Return the [x, y] coordinate for the center point of the cell that contains the specified text.  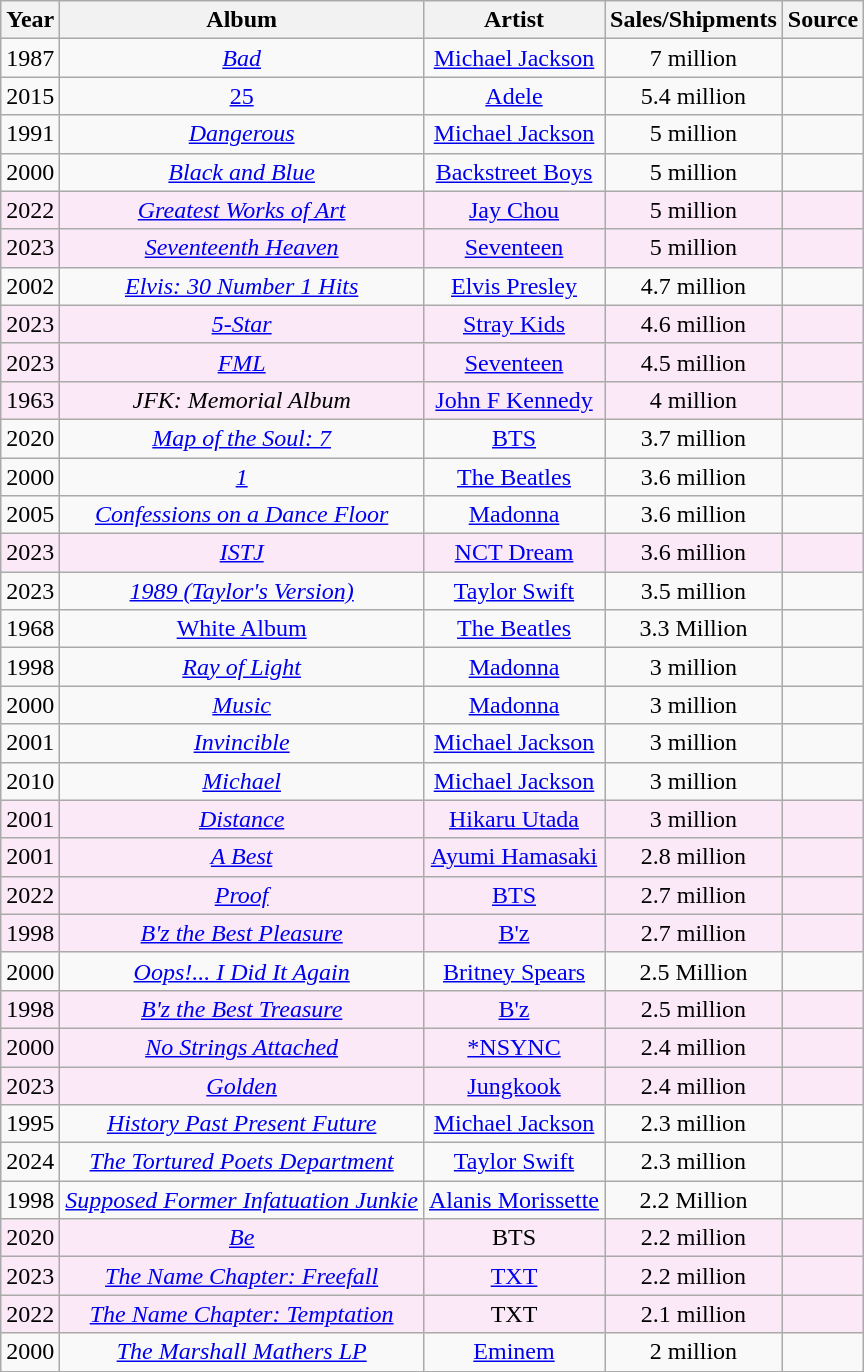
Black and Blue [242, 172]
Album [242, 20]
2024 [30, 1162]
Michael [242, 781]
Proof [242, 895]
FML [242, 362]
Oops!... I Did It Again [242, 971]
History Past Present Future [242, 1124]
Greatest Works of Art [242, 210]
Artist [514, 20]
4.5 million [694, 362]
2015 [30, 96]
2002 [30, 286]
1987 [30, 58]
Invincible [242, 743]
Elvis: 30 Number 1 Hits [242, 286]
2.2 Million [694, 1200]
Backstreet Boys [514, 172]
Distance [242, 819]
Britney Spears [514, 971]
2.5 million [694, 1009]
Source [822, 20]
7 million [694, 58]
Bad [242, 58]
Stray Kids [514, 324]
No Strings Attached [242, 1047]
2.8 million [694, 857]
3.7 million [694, 438]
The Name Chapter: Temptation [242, 1314]
2.1 million [694, 1314]
1 [242, 477]
A Best [242, 857]
Dangerous [242, 134]
Alanis Morissette [514, 1200]
5.4 million [694, 96]
The Tortured Poets Department [242, 1162]
ISTJ [242, 553]
1963 [30, 400]
Confessions on a Dance Floor [242, 515]
2.5 Million [694, 971]
Jay Chou [514, 210]
3.3 Million [694, 629]
1968 [30, 629]
Ray of Light [242, 667]
Seventeenth Heaven [242, 248]
Hikaru Utada [514, 819]
Eminem [514, 1352]
Year [30, 20]
Sales/Shipments [694, 20]
1991 [30, 134]
Be [242, 1238]
B'z the Best Treasure [242, 1009]
25 [242, 96]
Map of the Soul: 7 [242, 438]
2005 [30, 515]
Elvis Presley [514, 286]
2 million [694, 1352]
JFK: Memorial Album [242, 400]
White Album [242, 629]
NCT Dream [514, 553]
Ayumi Hamasaki [514, 857]
4 million [694, 400]
Golden [242, 1085]
5-Star [242, 324]
3.5 million [694, 591]
*NSYNC [514, 1047]
The Marshall Mathers LP [242, 1352]
Jungkook [514, 1085]
John F Kennedy [514, 400]
2010 [30, 781]
The Name Chapter: Freefall [242, 1276]
Adele [514, 96]
1995 [30, 1124]
Supposed Former Infatuation Junkie [242, 1200]
4.6 million [694, 324]
B'z the Best Pleasure [242, 933]
1989 (Taylor's Version) [242, 591]
4.7 million [694, 286]
Music [242, 705]
